Search for the cell housing the specified text and yield its (X, Y) center coordinate. 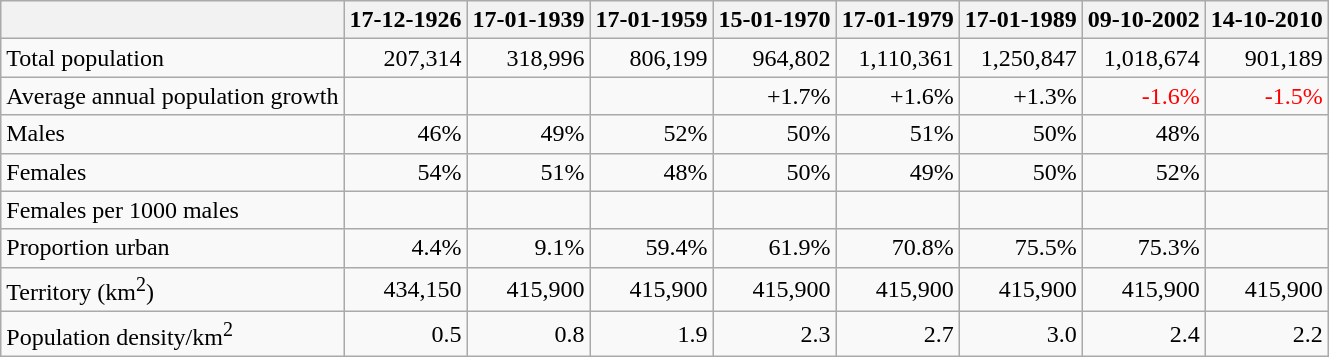
2.7 (898, 334)
Proportion urban (172, 248)
15-01-1970 (774, 20)
207,314 (406, 58)
14-10-2010 (1266, 20)
0.8 (528, 334)
17-01-1959 (652, 20)
1.9 (652, 334)
9.1% (528, 248)
434,150 (406, 290)
59.4% (652, 248)
46% (406, 134)
2.3 (774, 334)
17-12-1926 (406, 20)
2.2 (1266, 334)
54% (406, 172)
Total population (172, 58)
17-01-1979 (898, 20)
75.5% (1020, 248)
4.4% (406, 248)
3.0 (1020, 334)
2.4 (1144, 334)
901,189 (1266, 58)
Females per 1000 males (172, 210)
806,199 (652, 58)
318,996 (528, 58)
Average annual population growth (172, 96)
70.8% (898, 248)
+1.3% (1020, 96)
+1.7% (774, 96)
-1.5% (1266, 96)
17-01-1939 (528, 20)
0.5 (406, 334)
1,110,361 (898, 58)
09-10-2002 (1144, 20)
75.3% (1144, 248)
Territory (km2) (172, 290)
964,802 (774, 58)
1,018,674 (1144, 58)
-1.6% (1144, 96)
Females (172, 172)
Males (172, 134)
61.9% (774, 248)
Population density/km2 (172, 334)
17-01-1989 (1020, 20)
1,250,847 (1020, 58)
+1.6% (898, 96)
